Determine the (X, Y) coordinate at the center of the cell enclosing the given text.  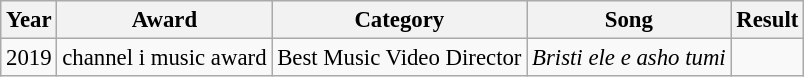
Song (629, 20)
Award (164, 20)
Year (29, 20)
Bristi ele e asho tumi (629, 58)
Result (768, 20)
Category (400, 20)
channel i music award (164, 58)
2019 (29, 58)
Best Music Video Director (400, 58)
